Search for the cell housing the specified text and yield its [X, Y] center coordinate. 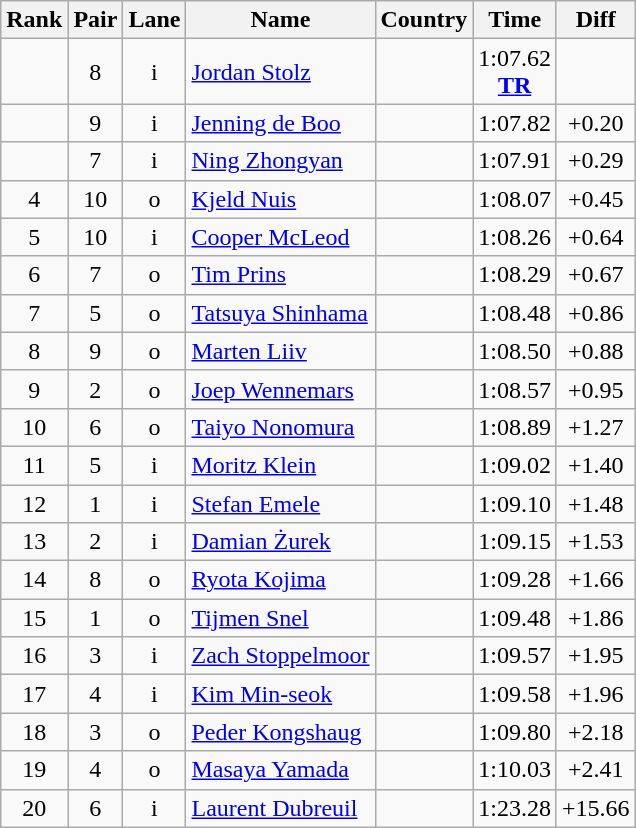
+1.27 [596, 427]
+0.20 [596, 123]
+1.53 [596, 542]
15 [34, 618]
Tim Prins [280, 275]
+2.18 [596, 732]
+0.29 [596, 161]
14 [34, 580]
+0.64 [596, 237]
1:09.80 [515, 732]
1:07.91 [515, 161]
Jordan Stolz [280, 72]
1:09.02 [515, 465]
+1.96 [596, 694]
1:10.03 [515, 770]
Jenning de Boo [280, 123]
1:08.89 [515, 427]
+15.66 [596, 808]
Joep Wennemars [280, 389]
Masaya Yamada [280, 770]
17 [34, 694]
1:09.10 [515, 503]
Time [515, 20]
+0.45 [596, 199]
Marten Liiv [280, 351]
1:09.15 [515, 542]
20 [34, 808]
+0.86 [596, 313]
Kim Min-seok [280, 694]
+0.67 [596, 275]
Tijmen Snel [280, 618]
+0.88 [596, 351]
Diff [596, 20]
13 [34, 542]
Laurent Dubreuil [280, 808]
1:08.48 [515, 313]
Ryota Kojima [280, 580]
Lane [154, 20]
19 [34, 770]
11 [34, 465]
+1.48 [596, 503]
Zach Stoppelmoor [280, 656]
Damian Żurek [280, 542]
Peder Kongshaug [280, 732]
1:08.07 [515, 199]
Rank [34, 20]
1:09.57 [515, 656]
+1.95 [596, 656]
1:08.26 [515, 237]
16 [34, 656]
Tatsuya Shinhama [280, 313]
Moritz Klein [280, 465]
+0.95 [596, 389]
Kjeld Nuis [280, 199]
12 [34, 503]
1:09.58 [515, 694]
Country [424, 20]
Taiyo Nonomura [280, 427]
+2.41 [596, 770]
1:08.57 [515, 389]
1:23.28 [515, 808]
+1.66 [596, 580]
+1.86 [596, 618]
Ning Zhongyan [280, 161]
1:07.62TR [515, 72]
18 [34, 732]
1:08.29 [515, 275]
1:07.82 [515, 123]
Stefan Emele [280, 503]
1:09.48 [515, 618]
Name [280, 20]
Pair [96, 20]
1:09.28 [515, 580]
1:08.50 [515, 351]
+1.40 [596, 465]
Cooper McLeod [280, 237]
